Identify which cell holds the provided text, then report its (x, y) central coordinate. 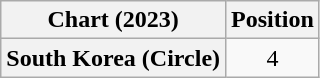
Position (273, 20)
4 (273, 58)
South Korea (Circle) (114, 58)
Chart (2023) (114, 20)
